Return the [X, Y] coordinate for the center point of the cell that contains the specified text.  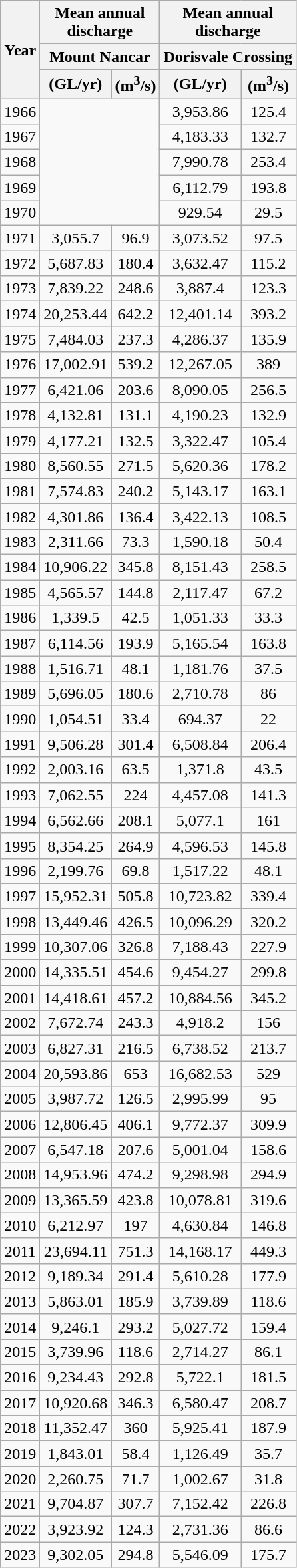
20,253.44 [76, 314]
226.8 [269, 1504]
1978 [20, 415]
2016 [20, 1378]
294.8 [136, 1555]
163.8 [269, 643]
1970 [20, 213]
9,302.05 [76, 1555]
292.8 [136, 1378]
1971 [20, 238]
208.1 [136, 820]
58.4 [136, 1454]
1,181.76 [200, 669]
22 [269, 719]
136.4 [136, 516]
67.2 [269, 593]
256.5 [269, 390]
1968 [20, 162]
1,126.49 [200, 1454]
13,365.59 [76, 1200]
2005 [20, 1099]
1987 [20, 643]
457.2 [136, 998]
16,682.53 [200, 1074]
224 [136, 795]
393.2 [269, 314]
10,906.22 [76, 567]
175.7 [269, 1555]
1,339.5 [76, 618]
185.9 [136, 1301]
4,286.37 [200, 339]
163.1 [269, 491]
132.9 [269, 415]
253.4 [269, 162]
3,987.72 [76, 1099]
146.8 [269, 1225]
7,672.74 [76, 1023]
3,055.7 [76, 238]
17,002.91 [76, 365]
2012 [20, 1276]
299.8 [269, 973]
319.6 [269, 1200]
159.4 [269, 1327]
1,843.01 [76, 1454]
2011 [20, 1251]
9,454.27 [200, 973]
178.2 [269, 466]
1988 [20, 669]
320.2 [269, 921]
389 [269, 365]
7,990.78 [200, 162]
1966 [20, 111]
2,731.36 [200, 1529]
5,077.1 [200, 820]
10,078.81 [200, 1200]
33.4 [136, 719]
5,143.17 [200, 491]
2003 [20, 1048]
7,574.83 [76, 491]
2002 [20, 1023]
3,632.47 [200, 263]
2018 [20, 1428]
237.3 [136, 339]
5,610.28 [200, 1276]
5,722.1 [200, 1378]
5,696.05 [76, 694]
3,739.89 [200, 1301]
37.5 [269, 669]
449.3 [269, 1251]
1969 [20, 188]
1,517.22 [200, 871]
177.9 [269, 1276]
1981 [20, 491]
1997 [20, 896]
29.5 [269, 213]
6,827.31 [76, 1048]
4,190.23 [200, 415]
Mount Nancar [100, 57]
86.6 [269, 1529]
248.6 [136, 289]
108.5 [269, 516]
4,132.81 [76, 415]
1984 [20, 567]
2010 [20, 1225]
1976 [20, 365]
10,884.56 [200, 998]
115.2 [269, 263]
33.3 [269, 618]
158.6 [269, 1150]
14,953.96 [76, 1175]
1990 [20, 719]
1972 [20, 263]
1991 [20, 744]
694.37 [200, 719]
123.3 [269, 289]
2023 [20, 1555]
240.2 [136, 491]
1,516.71 [76, 669]
131.1 [136, 415]
9,246.1 [76, 1327]
291.4 [136, 1276]
5,925.41 [200, 1428]
2,117.47 [200, 593]
5,687.83 [76, 263]
135.9 [269, 339]
2001 [20, 998]
8,354.25 [76, 846]
1992 [20, 770]
197 [136, 1225]
207.6 [136, 1150]
1967 [20, 136]
539.2 [136, 365]
2007 [20, 1150]
23,694.11 [76, 1251]
1983 [20, 542]
1,054.51 [76, 719]
141.3 [269, 795]
2019 [20, 1454]
346.3 [136, 1403]
6,580.47 [200, 1403]
181.5 [269, 1378]
14,168.17 [200, 1251]
1975 [20, 339]
193.9 [136, 643]
929.54 [200, 213]
653 [136, 1074]
426.5 [136, 921]
1,371.8 [200, 770]
203.6 [136, 390]
2,199.76 [76, 871]
1973 [20, 289]
1974 [20, 314]
4,596.53 [200, 846]
3,739.96 [76, 1352]
2,311.66 [76, 542]
5,620.36 [200, 466]
144.8 [136, 593]
4,630.84 [200, 1225]
7,839.22 [76, 289]
35.7 [269, 1454]
96.9 [136, 238]
187.9 [269, 1428]
2014 [20, 1327]
31.8 [269, 1479]
345.2 [269, 998]
Dorisvale Crossing [228, 57]
1,051.33 [200, 618]
Year [20, 50]
9,189.34 [76, 1276]
95 [269, 1099]
505.8 [136, 896]
423.8 [136, 1200]
1985 [20, 593]
227.9 [269, 947]
2,003.16 [76, 770]
2,995.99 [200, 1099]
1979 [20, 440]
294.9 [269, 1175]
73.3 [136, 542]
126.5 [136, 1099]
4,183.33 [200, 136]
5,165.54 [200, 643]
2004 [20, 1074]
4,177.21 [76, 440]
6,421.06 [76, 390]
86.1 [269, 1352]
145.8 [269, 846]
307.7 [136, 1504]
2008 [20, 1175]
5,001.04 [200, 1150]
7,062.55 [76, 795]
326.8 [136, 947]
12,267.05 [200, 365]
12,401.14 [200, 314]
105.4 [269, 440]
8,090.05 [200, 390]
69.8 [136, 871]
1982 [20, 516]
2,260.75 [76, 1479]
3,422.13 [200, 516]
3,887.4 [200, 289]
161 [269, 820]
2009 [20, 1200]
180.4 [136, 263]
9,506.28 [76, 744]
1,590.18 [200, 542]
11,352.47 [76, 1428]
1989 [20, 694]
156 [269, 1023]
1998 [20, 921]
1977 [20, 390]
1994 [20, 820]
43.5 [269, 770]
339.4 [269, 896]
86 [269, 694]
360 [136, 1428]
642.2 [136, 314]
4,565.57 [76, 593]
9,704.87 [76, 1504]
3,322.47 [200, 440]
97.5 [269, 238]
5,863.01 [76, 1301]
9,772.37 [200, 1124]
454.6 [136, 973]
132.7 [269, 136]
1,002.67 [200, 1479]
1995 [20, 846]
42.5 [136, 618]
12,806.45 [76, 1124]
6,738.52 [200, 1048]
6,508.84 [200, 744]
4,457.08 [200, 795]
7,188.43 [200, 947]
20,593.86 [76, 1074]
6,114.56 [76, 643]
10,096.29 [200, 921]
301.4 [136, 744]
751.3 [136, 1251]
132.5 [136, 440]
529 [269, 1074]
1996 [20, 871]
7,152.42 [200, 1504]
9,298.98 [200, 1175]
15,952.31 [76, 896]
6,212.97 [76, 1225]
4,301.86 [76, 516]
5,027.72 [200, 1327]
474.2 [136, 1175]
243.3 [136, 1023]
2,714.27 [200, 1352]
6,112.79 [200, 188]
71.7 [136, 1479]
6,547.18 [76, 1150]
125.4 [269, 111]
264.9 [136, 846]
14,335.51 [76, 973]
9,234.43 [76, 1378]
5,546.09 [200, 1555]
1993 [20, 795]
8,151.43 [200, 567]
3,953.86 [200, 111]
10,307.06 [76, 947]
124.3 [136, 1529]
193.8 [269, 188]
13,449.46 [76, 921]
10,723.82 [200, 896]
293.2 [136, 1327]
2000 [20, 973]
180.6 [136, 694]
2006 [20, 1124]
14,418.61 [76, 998]
63.5 [136, 770]
2017 [20, 1403]
2020 [20, 1479]
1986 [20, 618]
4,918.2 [200, 1023]
2022 [20, 1529]
258.5 [269, 567]
213.7 [269, 1048]
406.1 [136, 1124]
309.9 [269, 1124]
50.4 [269, 542]
7,484.03 [76, 339]
1980 [20, 466]
8,560.55 [76, 466]
216.5 [136, 1048]
2013 [20, 1301]
345.8 [136, 567]
2021 [20, 1504]
271.5 [136, 466]
2015 [20, 1352]
3,073.52 [200, 238]
3,923.92 [76, 1529]
208.7 [269, 1403]
10,920.68 [76, 1403]
6,562.66 [76, 820]
206.4 [269, 744]
1999 [20, 947]
2,710.78 [200, 694]
